Provide the [x, y] coordinate of the cell's center where the given text is located.  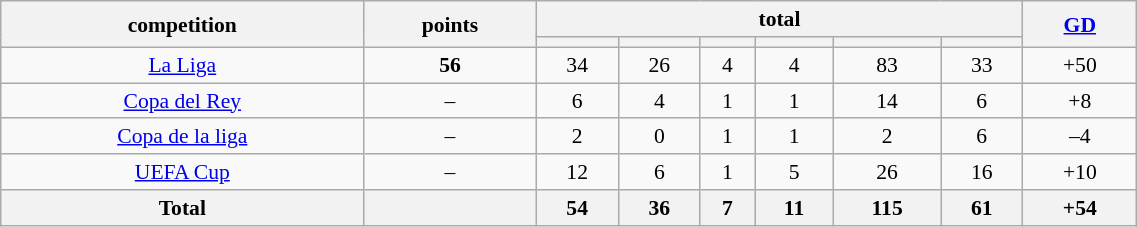
33 [982, 65]
115 [888, 208]
54 [577, 208]
Copa de la liga [182, 136]
total [780, 19]
0 [659, 136]
+54 [1080, 208]
GD [1080, 24]
La Liga [182, 65]
34 [577, 65]
5 [794, 172]
36 [659, 208]
16 [982, 172]
Copa del Rey [182, 101]
11 [794, 208]
83 [888, 65]
Total [182, 208]
+50 [1080, 65]
12 [577, 172]
56 [450, 65]
14 [888, 101]
UEFA Cup [182, 172]
+10 [1080, 172]
61 [982, 208]
competition [182, 24]
–4 [1080, 136]
points [450, 24]
7 [727, 208]
+8 [1080, 101]
